Scan for the cell matching the given text and deliver its (X, Y) coordinate at center. 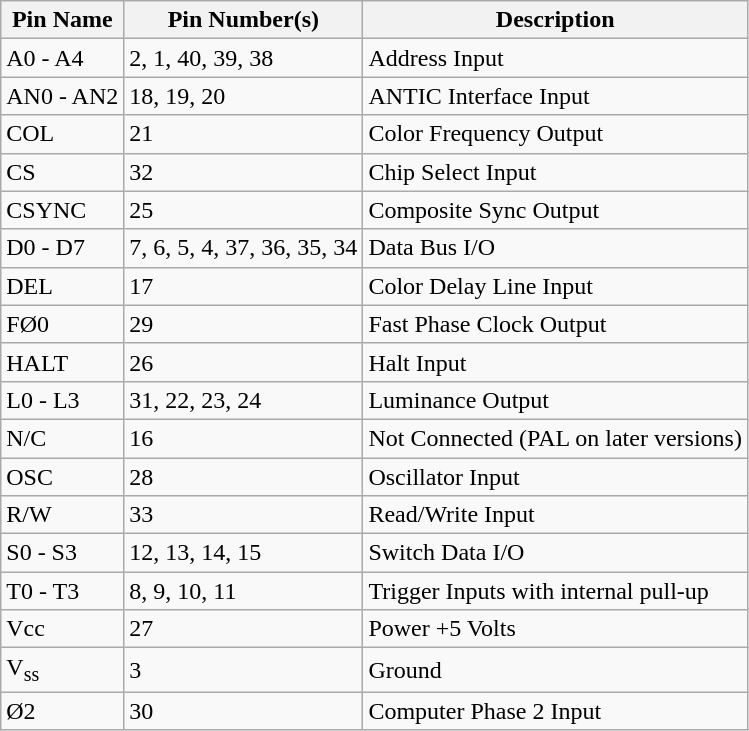
L0 - L3 (62, 400)
18, 19, 20 (244, 96)
26 (244, 362)
OSC (62, 477)
DEL (62, 286)
Computer Phase 2 Input (556, 711)
32 (244, 172)
Pin Number(s) (244, 20)
12, 13, 14, 15 (244, 553)
D0 - D7 (62, 248)
21 (244, 134)
28 (244, 477)
ANTIC Interface Input (556, 96)
8, 9, 10, 11 (244, 591)
Read/Write Input (556, 515)
AN0 - AN2 (62, 96)
Halt Input (556, 362)
31, 22, 23, 24 (244, 400)
Description (556, 20)
COL (62, 134)
T0 - T3 (62, 591)
HALT (62, 362)
29 (244, 324)
3 (244, 670)
Color Frequency Output (556, 134)
Oscillator Input (556, 477)
Chip Select Input (556, 172)
R/W (62, 515)
33 (244, 515)
Data Bus I/O (556, 248)
Trigger Inputs with internal pull-up (556, 591)
Fast Phase Clock Output (556, 324)
Vss (62, 670)
Address Input (556, 58)
16 (244, 438)
Pin Name (62, 20)
30 (244, 711)
Not Connected (PAL on later versions) (556, 438)
2, 1, 40, 39, 38 (244, 58)
17 (244, 286)
N/C (62, 438)
A0 - A4 (62, 58)
Composite Sync Output (556, 210)
S0 - S3 (62, 553)
FØ0 (62, 324)
Luminance Output (556, 400)
CSYNC (62, 210)
25 (244, 210)
Power +5 Volts (556, 629)
Color Delay Line Input (556, 286)
Vcc (62, 629)
Ground (556, 670)
Switch Data I/O (556, 553)
7, 6, 5, 4, 37, 36, 35, 34 (244, 248)
CS (62, 172)
27 (244, 629)
Ø2 (62, 711)
